Detect which cell encompasses the target text, then output its [X, Y] center coordinate. 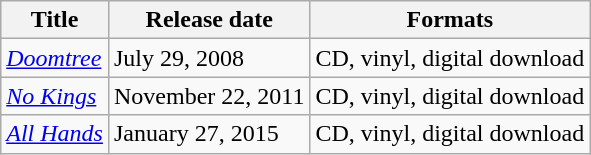
November 22, 2011 [208, 96]
Doomtree [55, 58]
July 29, 2008 [208, 58]
January 27, 2015 [208, 134]
Title [55, 20]
Release date [208, 20]
No Kings [55, 96]
Formats [450, 20]
All Hands [55, 134]
